Output the (X, Y) coordinate of the center of the cell containing the given text.  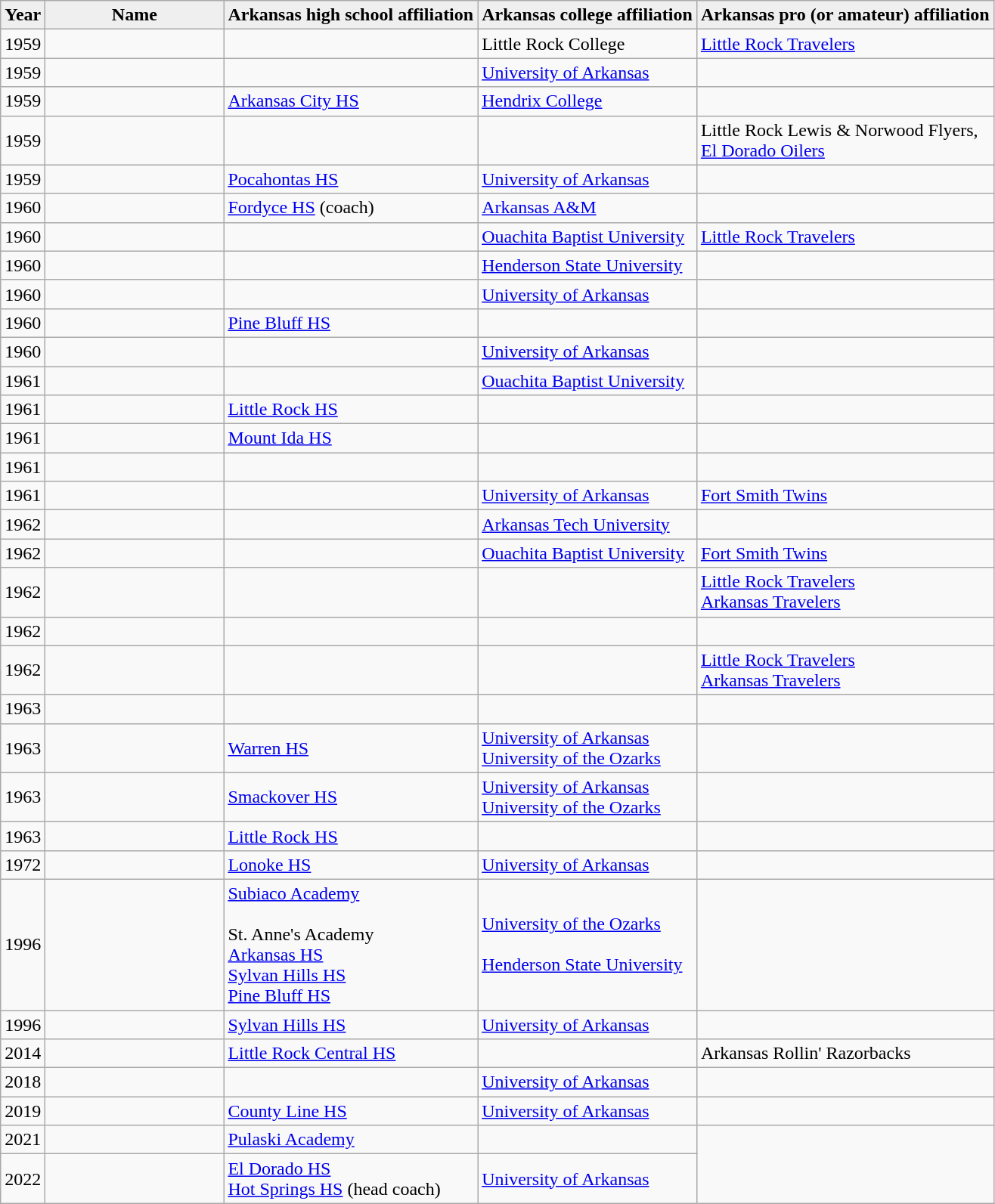
2019 (23, 1111)
Arkansas City HS (351, 101)
Arkansas pro (or amateur) affiliation (845, 15)
Arkansas Rollin' Razorbacks (845, 1054)
2014 (23, 1054)
2022 (23, 1179)
Smackover HS (351, 797)
Fordyce HS (coach) (351, 208)
Little Rock Lewis & Norwood Flyers,El Dorado Oilers (845, 141)
Pulaski Academy (351, 1140)
County Line HS (351, 1111)
Hendrix College (587, 101)
2021 (23, 1140)
Little Rock Central HS (351, 1054)
1972 (23, 865)
Arkansas Tech University (587, 525)
Arkansas college affiliation (587, 15)
Little Rock College (587, 44)
Pine Bluff HS (351, 323)
2018 (23, 1082)
Year (23, 15)
Mount Ida HS (351, 438)
Sylvan Hills HS (351, 1024)
Name (135, 15)
Henderson State University (587, 265)
El Dorado HSHot Springs HS (head coach) (351, 1179)
Warren HS (351, 748)
Lonoke HS (351, 865)
Subiaco AcademySt. Anne's AcademyArkansas HSSylvan Hills HSPine Bluff HS (351, 945)
Arkansas high school affiliation (351, 15)
University of the OzarksHenderson State University (587, 945)
Pocahontas HS (351, 179)
Arkansas A&M (587, 208)
